Return the (x, y) coordinate for the center point of the cell that contains the specified text.  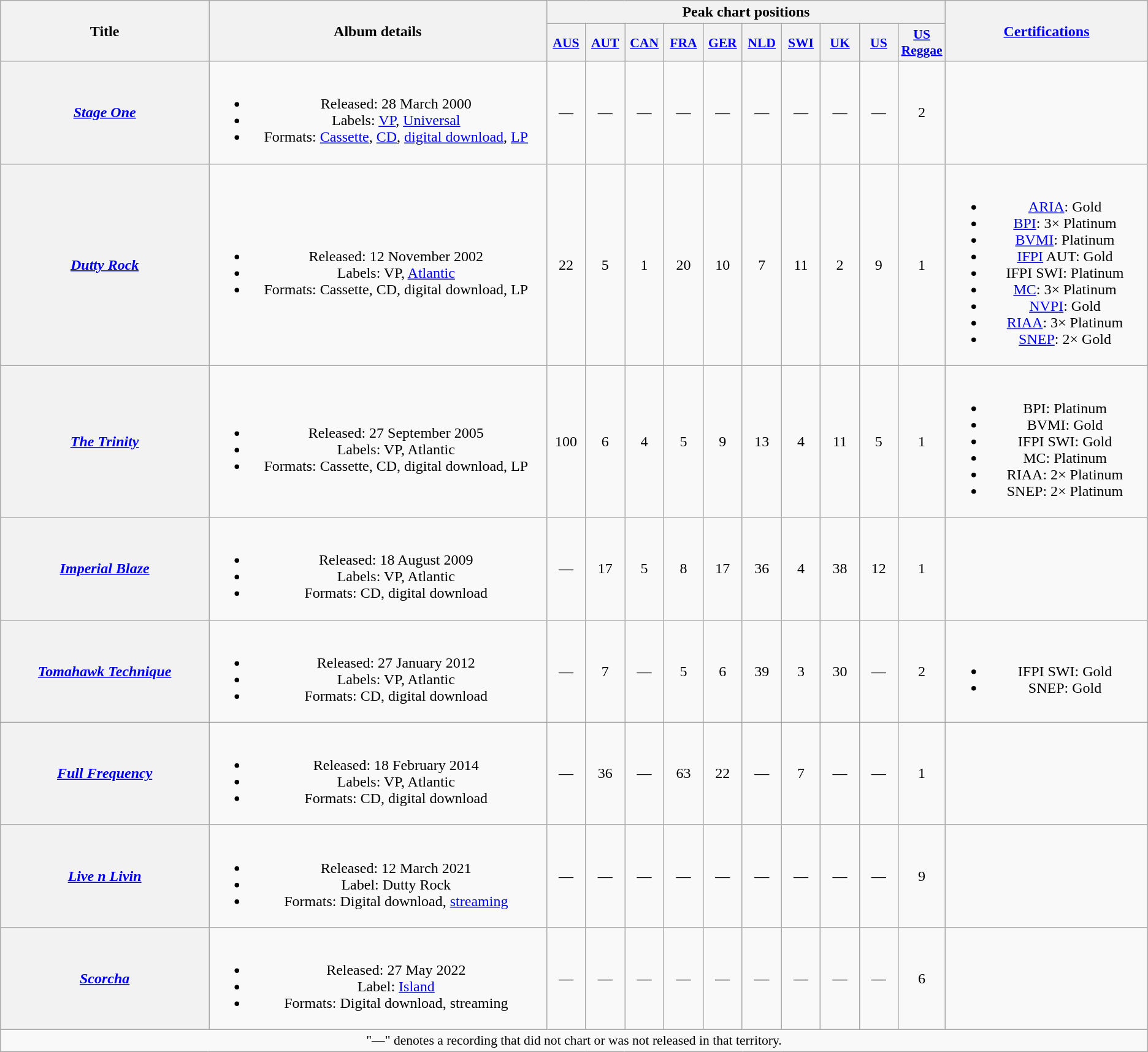
63 (684, 774)
The Trinity (105, 441)
SWI (801, 43)
Released: 12 November 2002Labels: VP, AtlanticFormats: Cassette, CD, digital download, LP (378, 265)
10 (722, 265)
8 (684, 569)
CAN (645, 43)
Title (105, 31)
BPI: PlatinumBVMI: GoldIFPI SWI: GoldMC: PlatinumRIAA: 2× PlatinumSNEP: 2× Platinum (1046, 441)
30 (840, 671)
Released: 18 February 2014Labels: VP, AtlanticFormats: CD, digital download (378, 774)
Released: 18 August 2009Labels: VP, AtlanticFormats: CD, digital download (378, 569)
Released: 27 May 2022Label: IslandFormats: Digital download, streaming (378, 978)
Full Frequency (105, 774)
"—" denotes a recording that did not chart or was not released in that territory. (574, 1040)
AUT (605, 43)
Tomahawk Technique (105, 671)
ARIA: GoldBPI: 3× PlatinumBVMI: PlatinumIFPI AUT: GoldIFPI SWI: PlatinumMC: 3× PlatinumNVPI: GoldRIAA: 3× PlatinumSNEP: 2× Gold (1046, 265)
Album details (378, 31)
39 (762, 671)
US (878, 43)
Released: 28 March 2000Labels: VP, UniversalFormats: Cassette, CD, digital download, LP (378, 113)
Dutty Rock (105, 265)
38 (840, 569)
UK (840, 43)
20 (684, 265)
Scorcha (105, 978)
Live n Livin (105, 875)
FRA (684, 43)
GER (722, 43)
Peak chart positions (746, 12)
3 (801, 671)
Stage One (105, 113)
Imperial Blaze (105, 569)
NLD (762, 43)
100 (566, 441)
AUS (566, 43)
13 (762, 441)
Released: 27 January 2012Labels: VP, AtlanticFormats: CD, digital download (378, 671)
Certifications (1046, 31)
12 (878, 569)
IFPI SWI: GoldSNEP: Gold (1046, 671)
Released: 27 September 2005Labels: VP, AtlanticFormats: Cassette, CD, digital download, LP (378, 441)
Released: 12 March 2021Label: Dutty RockFormats: Digital download, streaming (378, 875)
US Reggae (921, 43)
